Determine the [X, Y] coordinate at the center of the cell enclosing the given text.  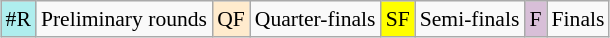
Preliminary rounds [124, 19]
Finals [578, 19]
SF [398, 19]
Quarter-finals [316, 19]
#R [18, 19]
F [535, 19]
QF [231, 19]
Semi-finals [470, 19]
